Output the (X, Y) coordinate of the center of the cell containing the given text.  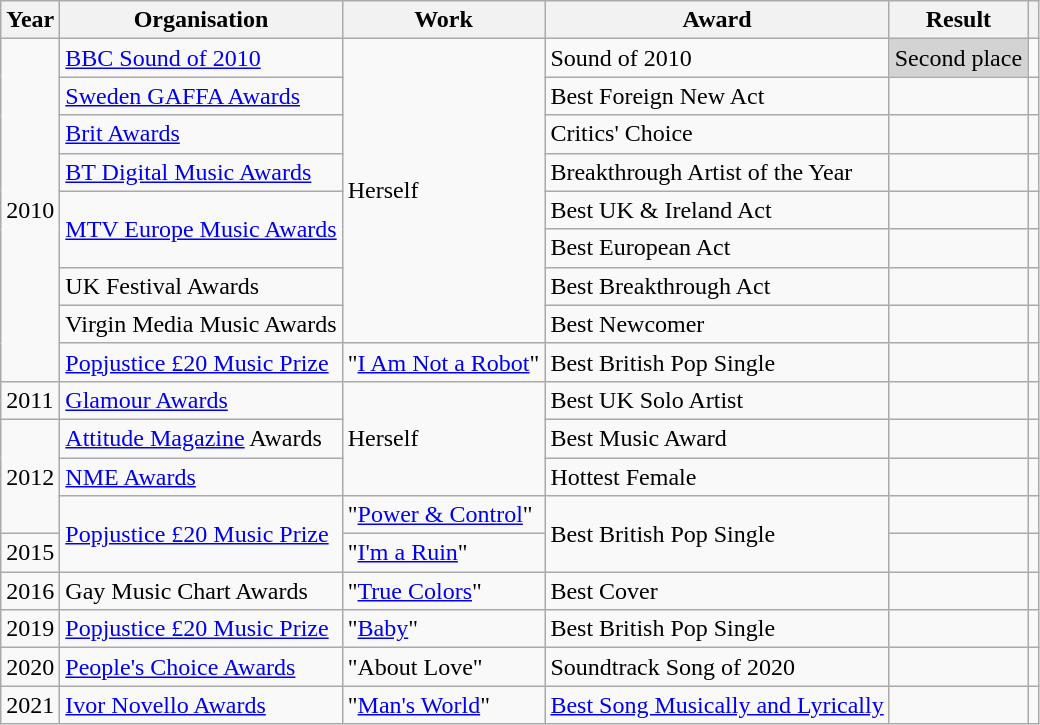
Attitude Magazine Awards (201, 438)
Best UK & Ireland Act (717, 210)
2011 (30, 400)
Hottest Female (717, 477)
Organisation (201, 20)
"Man's World" (444, 705)
Sound of 2010 (717, 58)
"I Am Not a Robot" (444, 362)
2010 (30, 210)
Work (444, 20)
Result (958, 20)
Brit Awards (201, 134)
Glamour Awards (201, 400)
Best Foreign New Act (717, 96)
Best Breakthrough Act (717, 286)
NME Awards (201, 477)
Best UK Solo Artist (717, 400)
2015 (30, 553)
UK Festival Awards (201, 286)
Second place (958, 58)
Virgin Media Music Awards (201, 324)
Best Newcomer (717, 324)
Award (717, 20)
Sweden GAFFA Awards (201, 96)
2020 (30, 667)
MTV Europe Music Awards (201, 229)
Gay Music Chart Awards (201, 591)
2016 (30, 591)
People's Choice Awards (201, 667)
BT Digital Music Awards (201, 172)
"True Colors" (444, 591)
2019 (30, 629)
Best Cover (717, 591)
"Power & Control" (444, 515)
"Baby" (444, 629)
Breakthrough Artist of the Year (717, 172)
BBC Sound of 2010 (201, 58)
"About Love" (444, 667)
"I'm a Ruin" (444, 553)
Best Song Musically and Lyrically (717, 705)
2012 (30, 476)
Critics' Choice (717, 134)
Best Music Award (717, 438)
Ivor Novello Awards (201, 705)
2021 (30, 705)
Best European Act (717, 248)
Soundtrack Song of 2020 (717, 667)
Year (30, 20)
